Find where the given text appears and provide that cell's center as [x, y] coordinate. 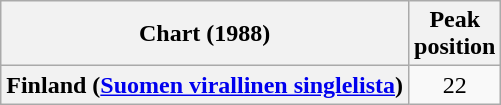
Chart (1988) [205, 34]
22 [455, 85]
Peak position [455, 34]
Finland (Suomen virallinen singlelista) [205, 85]
